Extract the [X, Y] coordinate from the center of the cell holding the provided text.  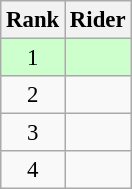
1 [33, 58]
Rank [33, 20]
2 [33, 95]
Rider [98, 20]
4 [33, 170]
3 [33, 133]
